Capture the cell that displays the provided text and extract its [X, Y] central coordinate. 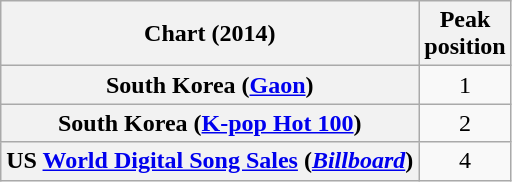
1 [465, 85]
4 [465, 161]
South Korea (Gaon) [210, 85]
Peakposition [465, 34]
South Korea (K-pop Hot 100) [210, 123]
2 [465, 123]
US World Digital Song Sales (Billboard) [210, 161]
Chart (2014) [210, 34]
